From the cell containing the given text, extract its center point as (X, Y) coordinate. 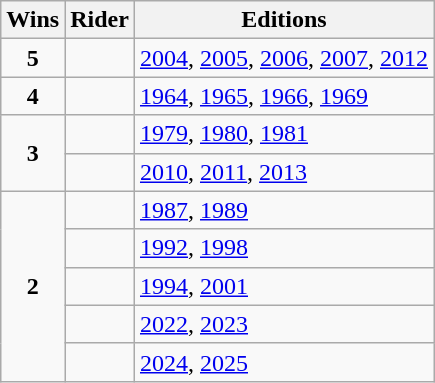
Wins (33, 20)
2022, 2023 (284, 324)
2 (33, 286)
2004, 2005, 2006, 2007, 2012 (284, 58)
1992, 1998 (284, 248)
1994, 2001 (284, 286)
4 (33, 96)
2024, 2025 (284, 362)
Editions (284, 20)
Rider (100, 20)
5 (33, 58)
1979, 1980, 1981 (284, 134)
3 (33, 153)
1987, 1989 (284, 210)
1964, 1965, 1966, 1969 (284, 96)
2010, 2011, 2013 (284, 172)
